Locate the cell with the specified text and output its [X, Y] center coordinate. 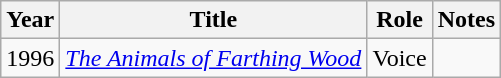
Role [400, 20]
Voice [400, 58]
Year [30, 20]
Title [214, 20]
Notes [466, 20]
The Animals of Farthing Wood [214, 58]
1996 [30, 58]
